Return [X, Y] of the center of cell containing provided text 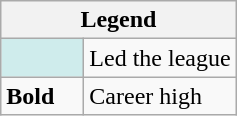
Career high [160, 96]
Led the league [160, 58]
Bold [42, 96]
Legend [118, 20]
